Return [x, y] of the center of cell containing provided text 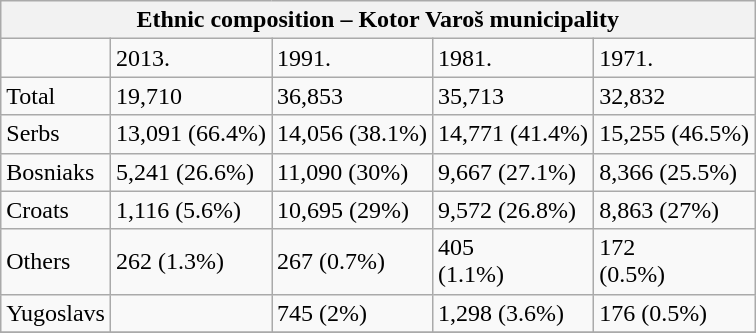
Others [56, 262]
11,090 (30%) [352, 172]
1981. [514, 58]
8,366 (25.5%) [674, 172]
14,771 (41.4%) [514, 134]
Total [56, 96]
Bosniaks [56, 172]
1,116 (5.6%) [190, 210]
8,863 (27%) [674, 210]
14,056 (38.1%) [352, 134]
Croats [56, 210]
13,091 (66.4%) [190, 134]
36,853 [352, 96]
32,832 [674, 96]
9,667 (27.1%) [514, 172]
745 (2%) [352, 313]
Ethnic composition – Kotor Varoš municipality [378, 20]
172(0.5%) [674, 262]
Serbs [56, 134]
262 (1.3%) [190, 262]
1971. [674, 58]
5,241 (26.6%) [190, 172]
176 (0.5%) [674, 313]
1,298 (3.6%) [514, 313]
405(1.1%) [514, 262]
1991. [352, 58]
267 (0.7%) [352, 262]
15,255 (46.5%) [674, 134]
19,710 [190, 96]
10,695 (29%) [352, 210]
9,572 (26.8%) [514, 210]
Yugoslavs [56, 313]
35,713 [514, 96]
2013. [190, 58]
